Output the [X, Y] coordinate of the center of the cell containing the given text.  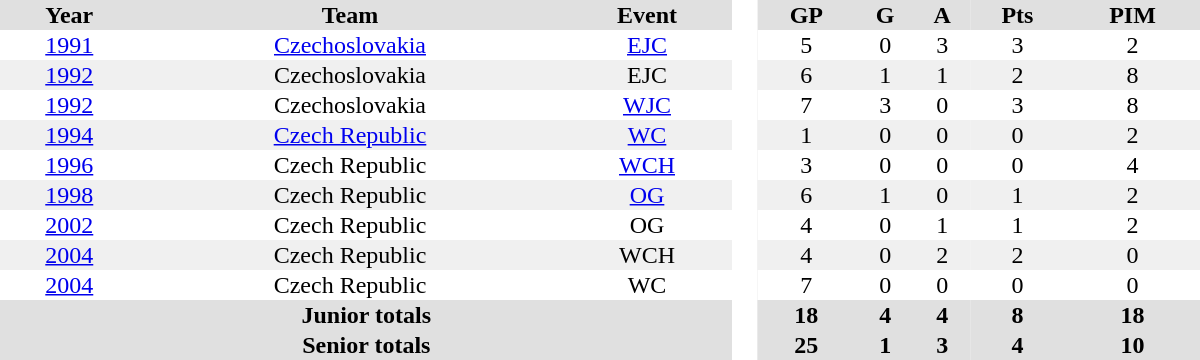
1996 [70, 165]
Year [70, 15]
PIM [1132, 15]
1994 [70, 135]
1998 [70, 195]
Event [646, 15]
Team [350, 15]
1991 [70, 45]
WJC [646, 105]
A [942, 15]
5 [806, 45]
Senior totals [366, 345]
25 [806, 345]
10 [1132, 345]
Junior totals [366, 315]
G [886, 15]
Pts [1018, 15]
2002 [70, 225]
GP [806, 15]
